Provide the (X, Y) coordinate of the cell's center where the given text is located.  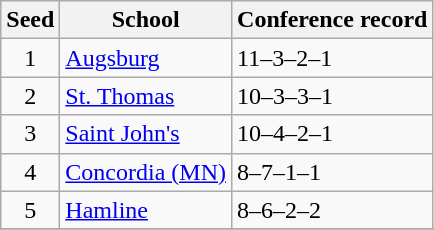
8–6–2–2 (332, 210)
Seed (30, 20)
3 (30, 134)
4 (30, 172)
Saint John's (146, 134)
2 (30, 96)
Conference record (332, 20)
1 (30, 58)
5 (30, 210)
10–4–2–1 (332, 134)
10–3–3–1 (332, 96)
School (146, 20)
Augsburg (146, 58)
11–3–2–1 (332, 58)
St. Thomas (146, 96)
Hamline (146, 210)
8–7–1–1 (332, 172)
Concordia (MN) (146, 172)
